Return (x, y) of the center of cell containing provided text 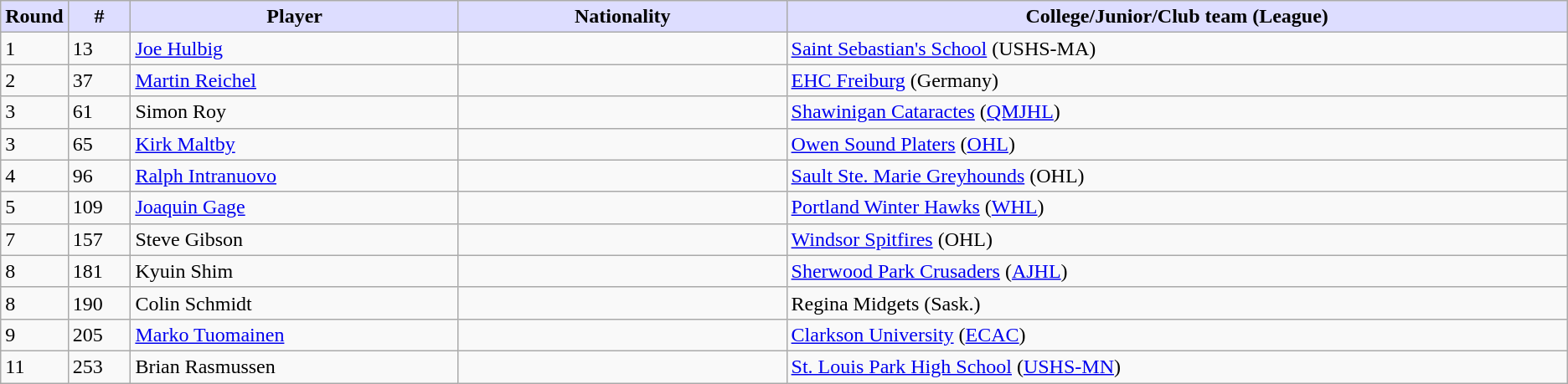
37 (99, 80)
Regina Midgets (Sask.) (1177, 303)
Joe Hulbig (295, 49)
College/Junior/Club team (League) (1177, 17)
157 (99, 239)
11 (34, 366)
Kyuin Shim (295, 271)
61 (99, 112)
Owen Sound Platers (OHL) (1177, 144)
109 (99, 207)
# (99, 17)
Marko Tuomainen (295, 335)
2 (34, 80)
Sherwood Park Crusaders (AJHL) (1177, 271)
Player (295, 17)
1 (34, 49)
7 (34, 239)
9 (34, 335)
Clarkson University (ECAC) (1177, 335)
Steve Gibson (295, 239)
Colin Schmidt (295, 303)
Brian Rasmussen (295, 366)
Simon Roy (295, 112)
4 (34, 176)
Ralph Intranuovo (295, 176)
Saint Sebastian's School (USHS-MA) (1177, 49)
Portland Winter Hawks (WHL) (1177, 207)
181 (99, 271)
Nationality (622, 17)
96 (99, 176)
Round (34, 17)
Shawinigan Cataractes (QMJHL) (1177, 112)
190 (99, 303)
Windsor Spitfires (OHL) (1177, 239)
205 (99, 335)
St. Louis Park High School (USHS-MN) (1177, 366)
Martin Reichel (295, 80)
EHC Freiburg (Germany) (1177, 80)
65 (99, 144)
13 (99, 49)
5 (34, 207)
253 (99, 366)
Joaquin Gage (295, 207)
Sault Ste. Marie Greyhounds (OHL) (1177, 176)
Kirk Maltby (295, 144)
